Output the (X, Y) coordinate of the center of the cell containing the given text.  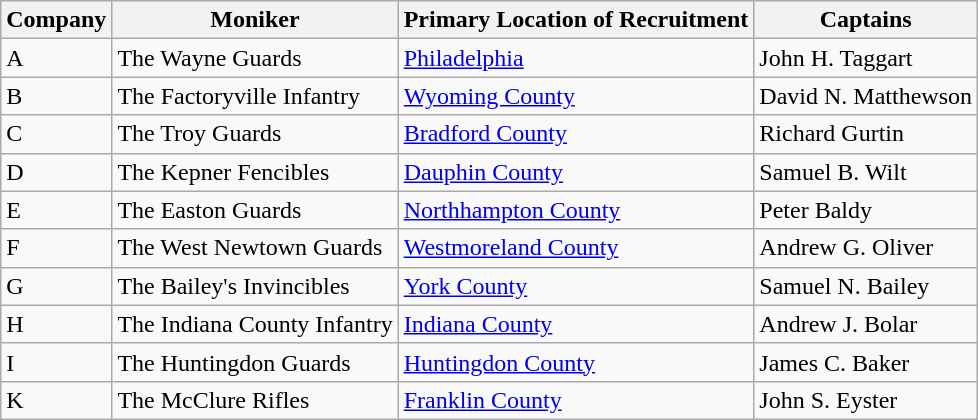
H (56, 324)
Peter Baldy (866, 210)
Huntingdon County (576, 362)
A (56, 58)
D (56, 172)
Moniker (255, 20)
The Troy Guards (255, 134)
G (56, 286)
The Bailey's Invincibles (255, 286)
Wyoming County (576, 96)
Samuel N. Bailey (866, 286)
John S. Eyster (866, 400)
Andrew J. Bolar (866, 324)
David N. Matthewson (866, 96)
Indiana County (576, 324)
E (56, 210)
Bradford County (576, 134)
York County (576, 286)
Philadelphia (576, 58)
Captains (866, 20)
B (56, 96)
James C. Baker (866, 362)
Franklin County (576, 400)
The Indiana County Infantry (255, 324)
F (56, 248)
Northhampton County (576, 210)
The Wayne Guards (255, 58)
The Easton Guards (255, 210)
The McClure Rifles (255, 400)
The Huntingdon Guards (255, 362)
I (56, 362)
Andrew G. Oliver (866, 248)
Dauphin County (576, 172)
The West Newtown Guards (255, 248)
Company (56, 20)
The Factoryville Infantry (255, 96)
John H. Taggart (866, 58)
C (56, 134)
K (56, 400)
The Kepner Fencibles (255, 172)
Richard Gurtin (866, 134)
Primary Location of Recruitment (576, 20)
Westmoreland County (576, 248)
Samuel B. Wilt (866, 172)
